Search for the cell housing the specified text and yield its (x, y) center coordinate. 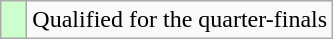
Qualified for the quarter-finals (180, 20)
